Return the [X, Y] coordinate for the center point of the cell that contains the specified text.  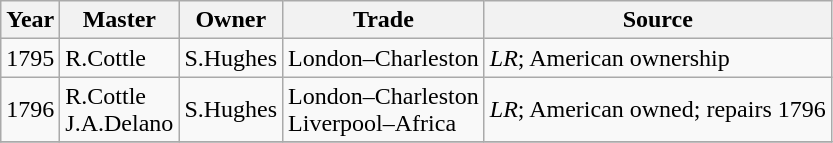
Owner [231, 20]
R.CottleJ.A.Delano [120, 110]
1795 [30, 58]
London–Charleston [384, 58]
LR; American ownership [658, 58]
Trade [384, 20]
Source [658, 20]
R.Cottle [120, 58]
1796 [30, 110]
London–CharlestonLiverpool–Africa [384, 110]
LR; American owned; repairs 1796 [658, 110]
Year [30, 20]
Master [120, 20]
